Locate the cell with the specified text and output its [x, y] center coordinate. 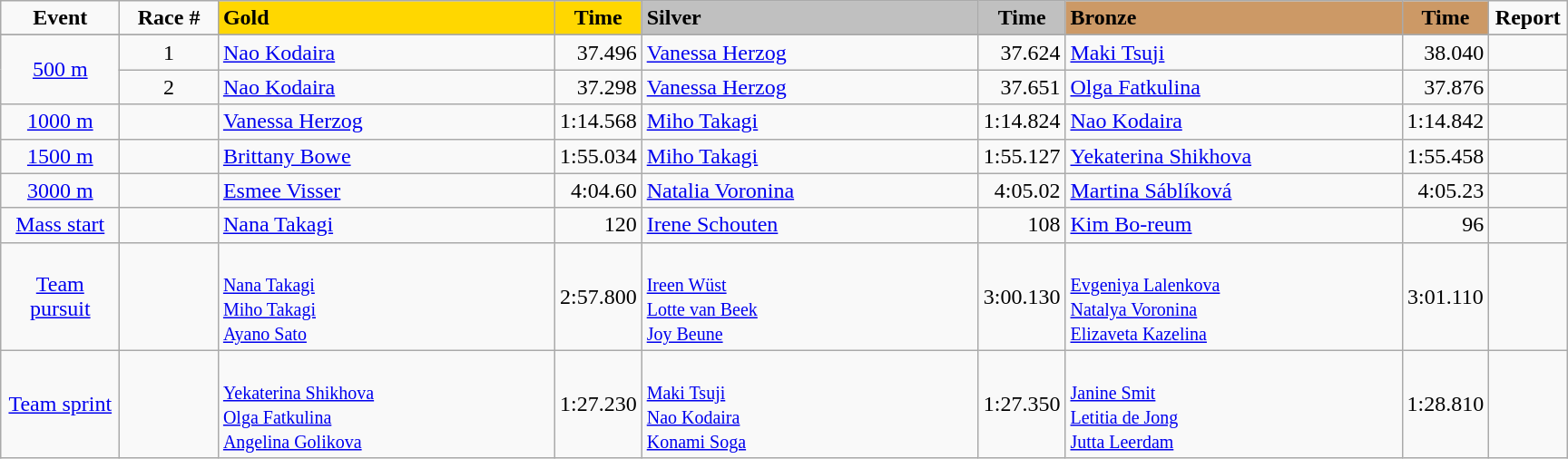
4:04.60 [598, 190]
500 m [60, 70]
Yekaterina ShikhovaOlga FatkulinaAngelina Golikova [387, 405]
2 [169, 87]
Evgeniya LalenkovaNatalya VoroninaElizaveta Kazelina [1234, 296]
1:28.810 [1445, 405]
38.040 [1445, 53]
Silver [809, 18]
Race # [169, 18]
Gold [387, 18]
3000 m [60, 190]
Maki Tsuji [1234, 53]
96 [1445, 225]
Kim Bo-reum [1234, 225]
3:00.130 [1022, 296]
1:14.824 [1022, 122]
37.496 [598, 53]
1:14.842 [1445, 122]
1000 m [60, 122]
1:55.034 [598, 156]
4:05.23 [1445, 190]
1:55.458 [1445, 156]
108 [1022, 225]
Ireen WüstLotte van BeekJoy Beune [809, 296]
Team sprint [60, 405]
Nana TakagiMiho TakagiAyano Sato [387, 296]
37.876 [1445, 87]
37.298 [598, 87]
Natalia Voronina [809, 190]
1:27.230 [598, 405]
Maki TsujiNao KodairaKonami Soga [809, 405]
Olga Fatkulina [1234, 87]
Mass start [60, 225]
1:27.350 [1022, 405]
Yekaterina Shikhova [1234, 156]
Esmee Visser [387, 190]
1:14.568 [598, 122]
Janine SmitLetitia de JongJutta Leerdam [1234, 405]
Nana Takagi [387, 225]
Report [1528, 18]
Martina Sáblíková [1234, 190]
37.651 [1022, 87]
Team pursuit [60, 296]
120 [598, 225]
Event [60, 18]
Bronze [1234, 18]
1500 m [60, 156]
Brittany Bowe [387, 156]
1:55.127 [1022, 156]
4:05.02 [1022, 190]
37.624 [1022, 53]
Irene Schouten [809, 225]
2:57.800 [598, 296]
1 [169, 53]
3:01.110 [1445, 296]
